Locate the cell with the specified text and output its (X, Y) center coordinate. 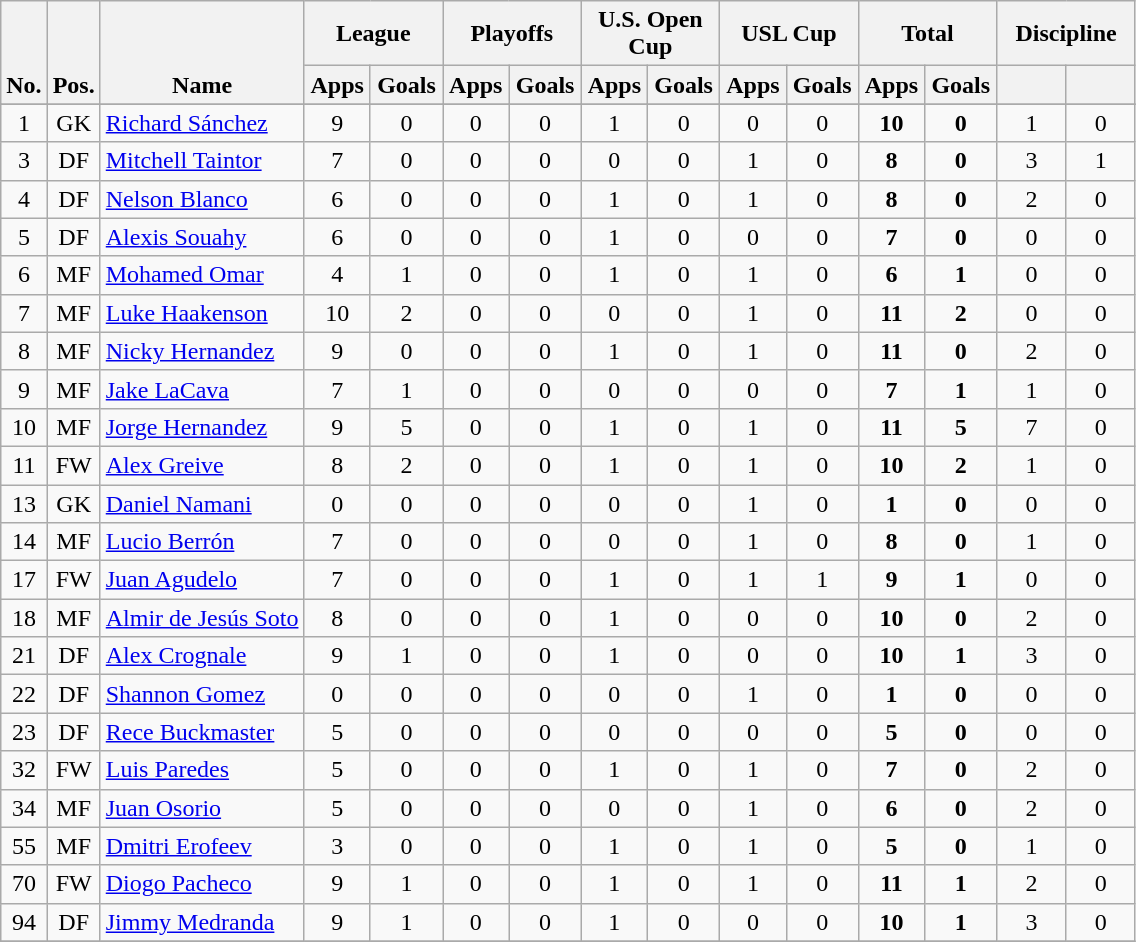
Alexis Souahy (202, 237)
Jake LaCava (202, 389)
No. (24, 52)
23 (24, 732)
34 (24, 808)
Alex Crognale (202, 656)
Juan Osorio (202, 808)
Shannon Gomez (202, 694)
21 (24, 656)
94 (24, 922)
70 (24, 884)
Jimmy Medranda (202, 922)
Nicky Hernandez (202, 351)
55 (24, 846)
Discipline (1066, 34)
Mitchell Taintor (202, 161)
17 (24, 580)
22 (24, 694)
Diogo Pacheco (202, 884)
Luke Haakenson (202, 313)
Nelson Blanco (202, 199)
14 (24, 542)
Total (928, 34)
Lucio Berrón (202, 542)
Luis Paredes (202, 770)
Daniel Namani (202, 503)
13 (24, 503)
Playoffs (512, 34)
Almir de Jesús Soto (202, 618)
USL Cup (790, 34)
League (374, 34)
Mohamed Omar (202, 275)
Pos. (74, 52)
Name (202, 52)
Juan Agudelo (202, 580)
32 (24, 770)
U.S. Open Cup (650, 34)
Jorge Hernandez (202, 427)
Rece Buckmaster (202, 732)
Dmitri Erofeev (202, 846)
Alex Greive (202, 465)
18 (24, 618)
Richard Sánchez (202, 123)
